Pinpoint the cell where the given text exists, returning its (X, Y) midpoint coordinate. 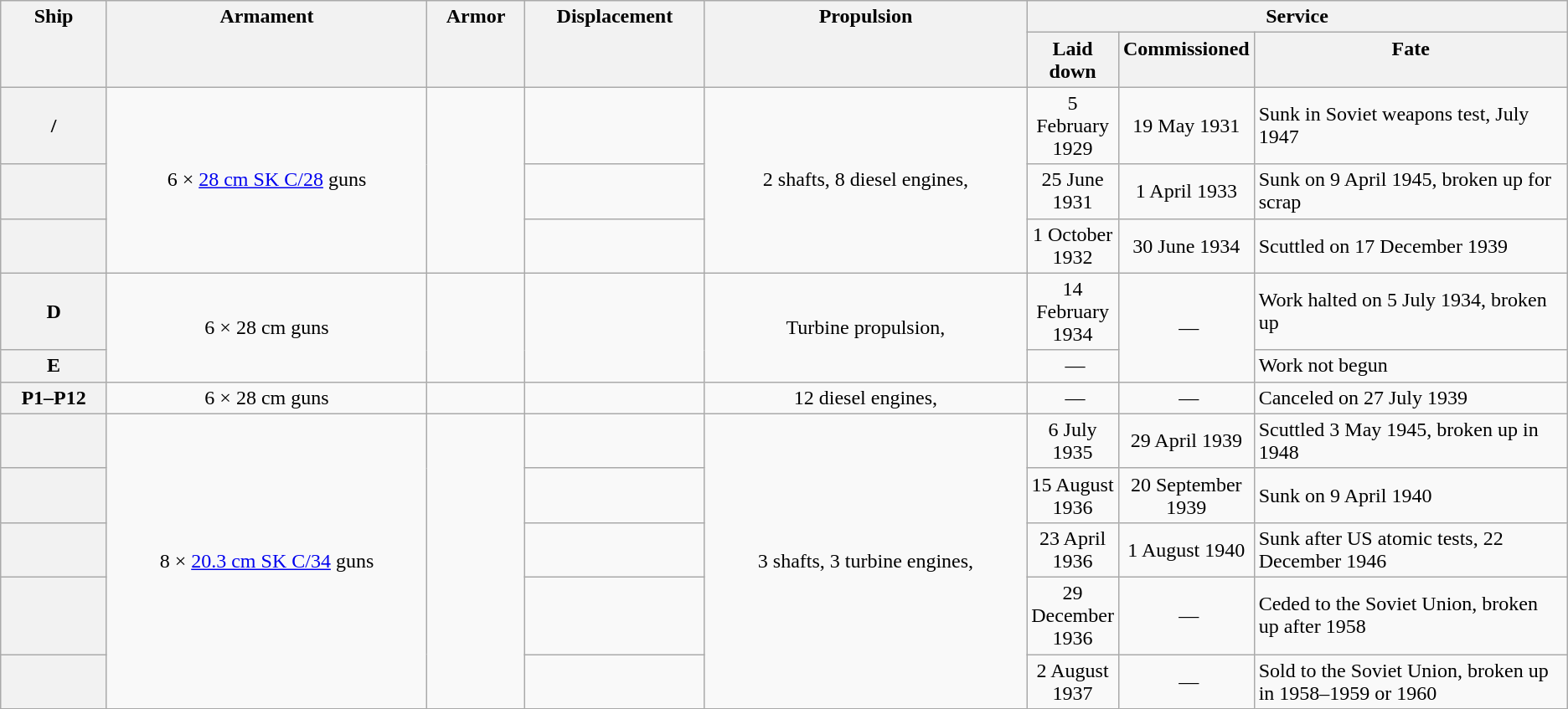
P1–P12 (54, 398)
Armament (266, 44)
Propulsion (866, 44)
Sunk on 9 April 1945, broken up for scrap (1411, 191)
Armor (476, 44)
29 April 1939 (1186, 440)
Sunk on 9 April 1940 (1411, 496)
Canceled on 27 July 1939 (1411, 398)
1 April 1933 (1186, 191)
6 July 1935 (1073, 440)
E (54, 366)
20 September 1939 (1186, 496)
30 June 1934 (1186, 246)
2 shafts, 8 diesel engines, (866, 180)
23 April 1936 (1073, 549)
15 August 1936 (1073, 496)
6 × 28 cm SK C/28 guns (266, 180)
Work halted on 5 July 1934, broken up (1411, 311)
14 February 1934 (1073, 311)
Sold to the Soviet Union, broken up in 1958–1959 or 1960 (1411, 681)
Laid down (1073, 60)
Scuttled on 17 December 1939 (1411, 246)
Turbine propulsion, (866, 327)
1 October 1932 (1073, 246)
5 February 1929 (1073, 126)
Work not begun (1411, 366)
Commissioned (1186, 60)
Ship (54, 44)
Displacement (615, 44)
2 August 1937 (1073, 681)
Scuttled 3 May 1945, broken up in 1948 (1411, 440)
Sunk in Soviet weapons test, July 1947 (1411, 126)
/ (54, 126)
29 December 1936 (1073, 615)
Fate (1411, 60)
Sunk after US atomic tests, 22 December 1946 (1411, 549)
12 diesel engines, (866, 398)
Service (1297, 17)
19 May 1931 (1186, 126)
1 August 1940 (1186, 549)
3 shafts, 3 turbine engines, (866, 561)
D (54, 311)
8 × 20.3 cm SK C/34 guns (266, 561)
25 June 1931 (1073, 191)
Ceded to the Soviet Union, broken up after 1958 (1411, 615)
